Output the [X, Y] coordinate of the center of the cell containing the given text.  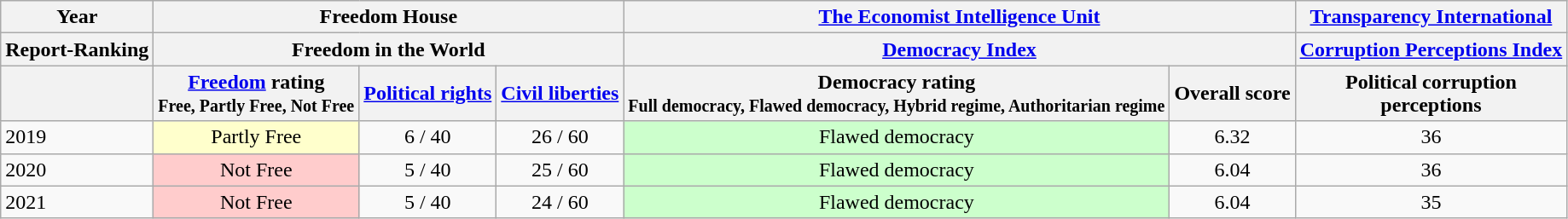
26 / 60 [560, 137]
Democracy ratingFull democracy, Flawed democracy, Hybrid regime, Authoritarian regime [897, 94]
Political corruption perceptions [1432, 94]
Report-Ranking [77, 49]
Overall score [1232, 94]
Year [77, 17]
The Economist Intelligence Unit [959, 17]
Civil liberties [560, 94]
Political rights [428, 94]
24 / 60 [560, 202]
Transparency International [1432, 17]
Democracy Index [959, 49]
Freedom House [389, 17]
2021 [77, 202]
6 / 40 [428, 137]
25 / 60 [560, 170]
35 [1432, 202]
2019 [77, 137]
2020 [77, 170]
Partly Free [256, 137]
Corruption Perceptions Index [1432, 49]
6.32 [1232, 137]
Freedom in the World [389, 49]
Freedom ratingFree, Partly Free, Not Free [256, 94]
